Identify which cell holds the provided text, then report its [x, y] central coordinate. 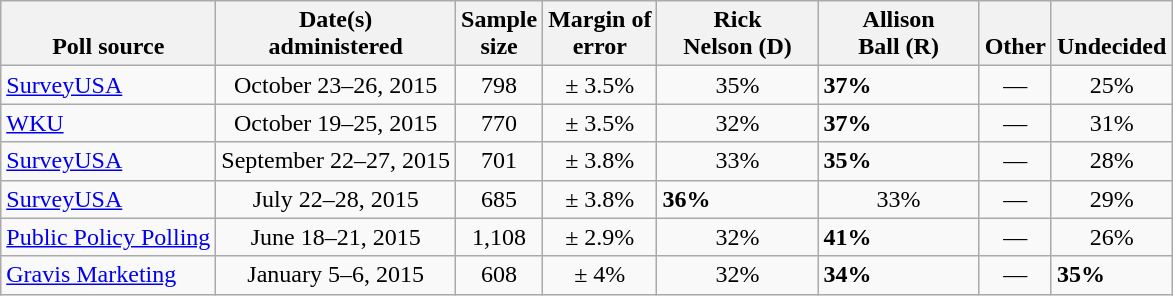
Date(s)administered [336, 34]
31% [1111, 123]
798 [500, 85]
July 22–28, 2015 [336, 199]
701 [500, 161]
1,108 [500, 237]
41% [898, 237]
Margin oferror [600, 34]
Public Policy Polling [108, 237]
± 4% [600, 275]
AllisonBall (R) [898, 34]
28% [1111, 161]
685 [500, 199]
October 23–26, 2015 [336, 85]
29% [1111, 199]
Poll source [108, 34]
January 5–6, 2015 [336, 275]
25% [1111, 85]
34% [898, 275]
Samplesize [500, 34]
October 19–25, 2015 [336, 123]
WKU [108, 123]
± 2.9% [600, 237]
September 22–27, 2015 [336, 161]
June 18–21, 2015 [336, 237]
Other [1015, 34]
Gravis Marketing [108, 275]
770 [500, 123]
RickNelson (D) [738, 34]
26% [1111, 237]
608 [500, 275]
Undecided [1111, 34]
36% [738, 199]
